Detect which cell encompasses the target text, then output its (x, y) center coordinate. 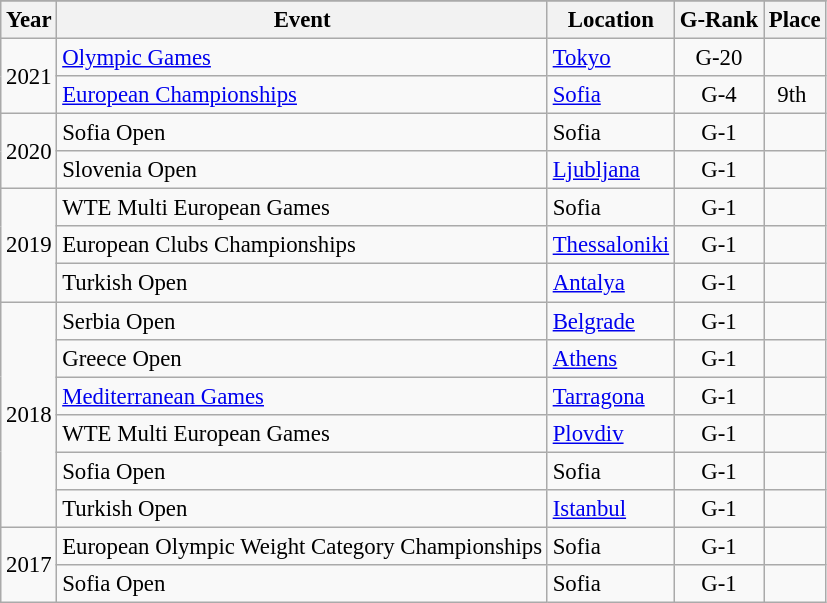
Antalya (610, 283)
2021 (29, 76)
Thessaloniki (610, 245)
2020 (29, 152)
Tokyo (610, 58)
2017 (29, 564)
Event (302, 20)
European Championships (302, 95)
Olympic Games (302, 58)
Year (29, 20)
G-20 (718, 58)
Slovenia Open (302, 170)
Serbia Open (302, 321)
European Olympic Weight Category Championships (302, 546)
Istanbul (610, 509)
Belgrade (610, 321)
Ljubljana (610, 170)
Greece Open (302, 358)
G-Rank (718, 20)
Tarragona (610, 396)
2018 (29, 415)
Place (795, 20)
European Clubs Championships (302, 245)
Plovdiv (610, 433)
Mediterranean Games (302, 396)
2019 (29, 246)
Location (610, 20)
9th (795, 95)
G-4 (718, 95)
Athens (610, 358)
